Return (x, y) of the center of cell containing provided text 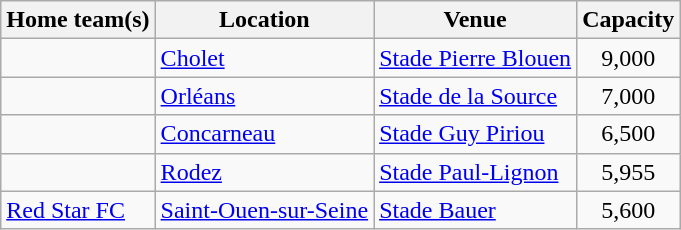
Concarneau (264, 134)
Capacity (628, 20)
Stade Bauer (476, 210)
Saint-Ouen-sur-Seine (264, 210)
Stade Guy Piriou (476, 134)
Orléans (264, 96)
Rodez (264, 172)
Cholet (264, 58)
5,955 (628, 172)
5,600 (628, 210)
Stade Paul-Lignon (476, 172)
Venue (476, 20)
Home team(s) (78, 20)
Stade Pierre Blouen (476, 58)
Stade de la Source (476, 96)
9,000 (628, 58)
7,000 (628, 96)
Red Star FC (78, 210)
Location (264, 20)
6,500 (628, 134)
